Capture the cell that displays the provided text and extract its (x, y) central coordinate. 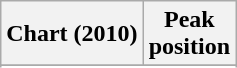
Peak position (189, 34)
Chart (2010) (72, 34)
